For the text-containing cell, return its midpoint in [x, y] coordinate format. 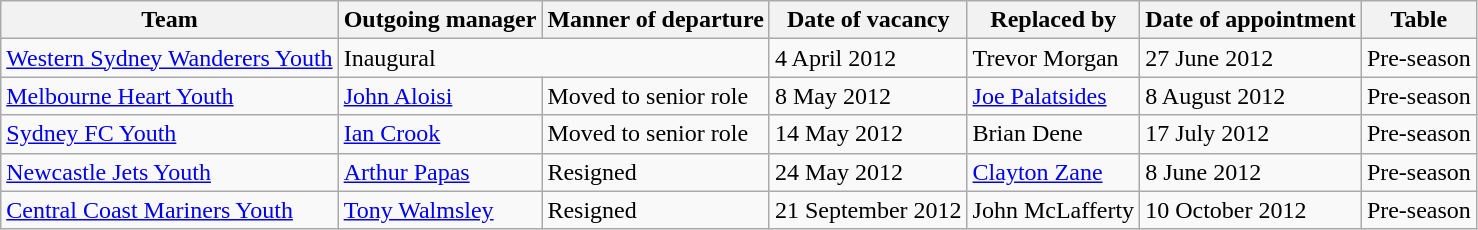
Table [1418, 20]
10 October 2012 [1251, 210]
Replaced by [1054, 20]
John McLafferty [1054, 210]
24 May 2012 [868, 172]
21 September 2012 [868, 210]
Sydney FC Youth [170, 134]
Melbourne Heart Youth [170, 96]
Date of vacancy [868, 20]
17 July 2012 [1251, 134]
8 June 2012 [1251, 172]
Clayton Zane [1054, 172]
Western Sydney Wanderers Youth [170, 58]
Joe Palatsides [1054, 96]
Arthur Papas [440, 172]
Date of appointment [1251, 20]
4 April 2012 [868, 58]
Tony Walmsley [440, 210]
Brian Dene [1054, 134]
14 May 2012 [868, 134]
John Aloisi [440, 96]
Newcastle Jets Youth [170, 172]
Trevor Morgan [1054, 58]
8 May 2012 [868, 96]
Ian Crook [440, 134]
Team [170, 20]
Central Coast Mariners Youth [170, 210]
Inaugural [554, 58]
27 June 2012 [1251, 58]
Manner of departure [656, 20]
Outgoing manager [440, 20]
8 August 2012 [1251, 96]
